Find where the given text appears and provide that cell's center as [x, y] coordinate. 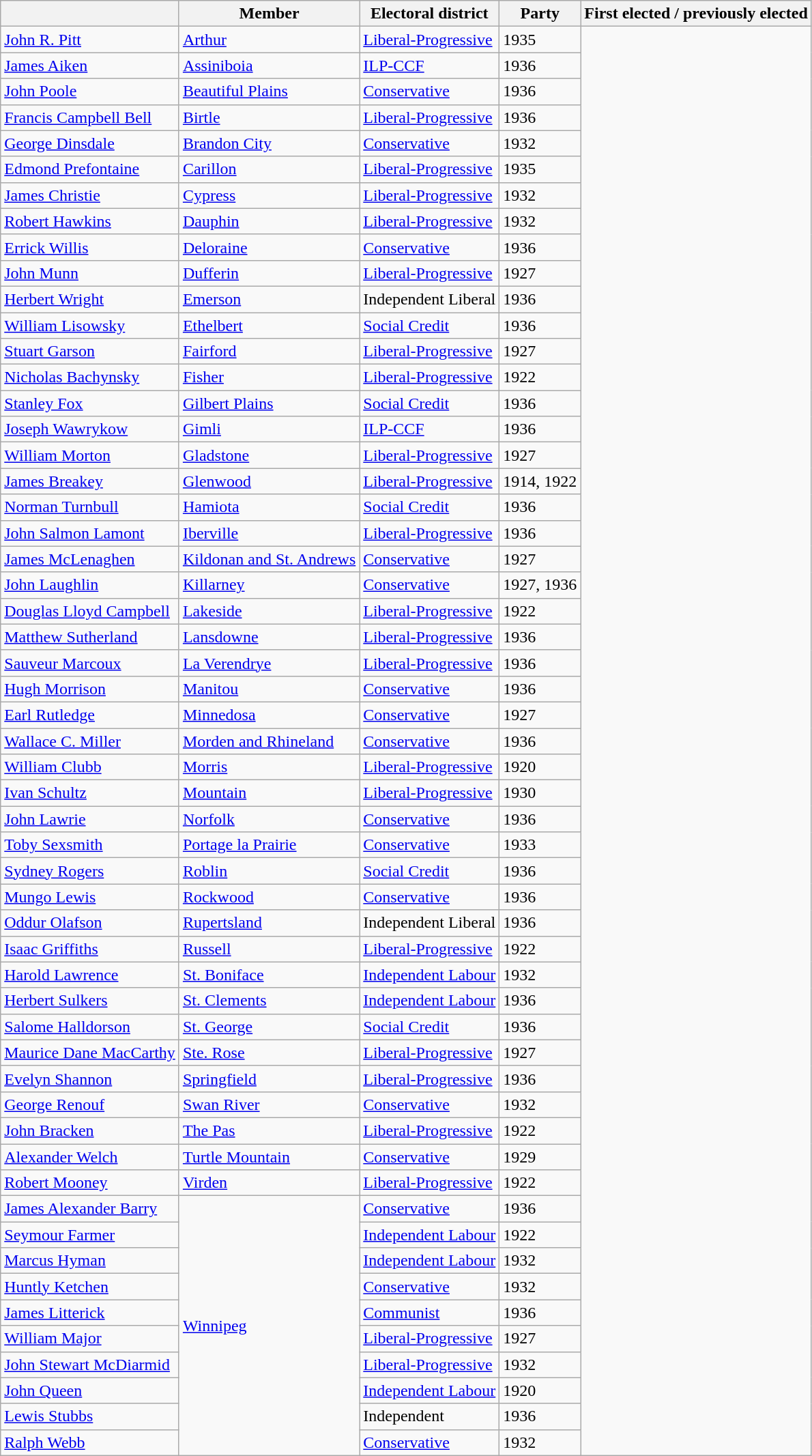
1930 [540, 793]
Errick Willis [90, 247]
Edmond Prefontaine [90, 169]
Dufferin [269, 273]
Lansdowne [269, 637]
St. Boniface [269, 975]
Hugh Morrison [90, 689]
Morris [269, 767]
1933 [540, 845]
Ste. Rose [269, 1053]
Sauveur Marcoux [90, 663]
Stuart Garson [90, 352]
Roblin [269, 871]
Deloraine [269, 247]
Toby Sexsmith [90, 845]
Nicholas Bachynsky [90, 377]
James McLenaghen [90, 559]
Glenwood [269, 481]
John Queen [90, 1390]
John Laughlin [90, 585]
Salome Halldorson [90, 1027]
Member [269, 14]
John Stewart McDiarmid [90, 1365]
Fisher [269, 377]
Arthur [269, 40]
William Clubb [90, 767]
Electoral district [430, 14]
Brandon City [269, 143]
Douglas Lloyd Campbell [90, 611]
Hamiota [269, 507]
Alexander Welch [90, 1157]
Robert Mooney [90, 1183]
Ralph Webb [90, 1442]
Ivan Schultz [90, 793]
Harold Lawrence [90, 975]
Emerson [269, 299]
Francis Campbell Bell [90, 117]
Party [540, 14]
Minnedosa [269, 715]
George Renouf [90, 1104]
Fairford [269, 352]
Joseph Wawrykow [90, 429]
La Verendrye [269, 663]
Lakeside [269, 611]
Mountain [269, 793]
Norman Turnbull [90, 507]
John Bracken [90, 1130]
Carillon [269, 169]
William Lisowsky [90, 326]
William Morton [90, 455]
Earl Rutledge [90, 715]
Norfolk [269, 819]
Seymour Farmer [90, 1235]
Rockwood [269, 897]
Isaac Griffiths [90, 949]
Wallace C. Miller [90, 741]
Virden [269, 1183]
Gimli [269, 429]
St. George [269, 1027]
Oddur Olafson [90, 923]
Sydney Rogers [90, 871]
Manitou [269, 689]
Winnipeg [269, 1326]
John R. Pitt [90, 40]
James Aiken [90, 66]
John Poole [90, 91]
Turtle Mountain [269, 1157]
Gilbert Plains [269, 403]
James Litterick [90, 1313]
The Pas [269, 1130]
Independent [430, 1416]
Swan River [269, 1104]
Cypress [269, 195]
Morden and Rhineland [269, 741]
Rupertsland [269, 923]
George Dinsdale [90, 143]
1927, 1936 [540, 585]
1914, 1922 [540, 481]
Stanley Fox [90, 403]
William Major [90, 1339]
Herbert Wright [90, 299]
Marcus Hyman [90, 1261]
Gladstone [269, 455]
Springfield [269, 1079]
Russell [269, 949]
Dauphin [269, 221]
Assiniboia [269, 66]
Robert Hawkins [90, 221]
Kildonan and St. Andrews [269, 559]
Iberville [269, 533]
Matthew Sutherland [90, 637]
John Lawrie [90, 819]
John Munn [90, 273]
Birtle [269, 117]
St. Clements [269, 1001]
Portage la Prairie [269, 845]
Herbert Sulkers [90, 1001]
James Alexander Barry [90, 1209]
Mungo Lewis [90, 897]
James Breakey [90, 481]
Communist [430, 1313]
Lewis Stubbs [90, 1416]
Huntly Ketchen [90, 1287]
John Salmon Lamont [90, 533]
Killarney [269, 585]
Beautiful Plains [269, 91]
Evelyn Shannon [90, 1079]
Maurice Dane MacCarthy [90, 1053]
First elected / previously elected [696, 14]
1929 [540, 1157]
James Christie [90, 195]
Ethelbert [269, 326]
